Identify which cell holds the provided text, then report its (X, Y) central coordinate. 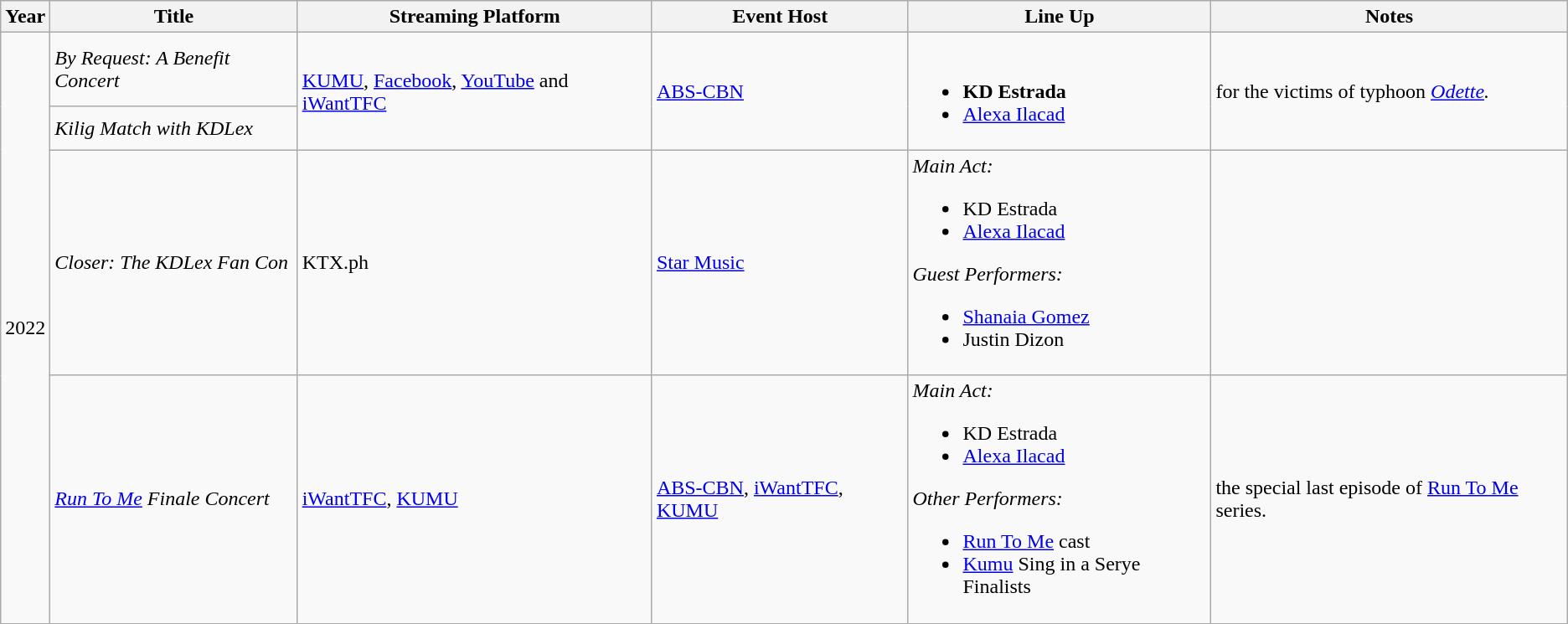
ABS-CBN (780, 91)
Event Host (780, 17)
KUMU, Facebook, YouTube and iWantTFC (474, 91)
Closer: The KDLex Fan Con (174, 263)
for the victims of typhoon Odette. (1389, 91)
2022 (25, 328)
Notes (1389, 17)
Star Music (780, 263)
Main Act:KD EstradaAlexa IlacadOther Performers:Run To Me castKumu Sing in a Serye Finalists (1060, 499)
By Request: A Benefit Concert (174, 70)
Line Up (1060, 17)
ABS-CBN, iWantTFC, KUMU (780, 499)
KTX.ph (474, 263)
KD EstradaAlexa Ilacad (1060, 91)
the special last episode of Run To Me series. (1389, 499)
Main Act:KD EstradaAlexa IlacadGuest Performers:Shanaia GomezJustin Dizon (1060, 263)
Run To Me Finale Concert (174, 499)
iWantTFC, KUMU (474, 499)
Kilig Match with KDLex (174, 128)
Year (25, 17)
Streaming Platform (474, 17)
Title (174, 17)
